Provide the (X, Y) coordinate of the cell's center where the given text is located.  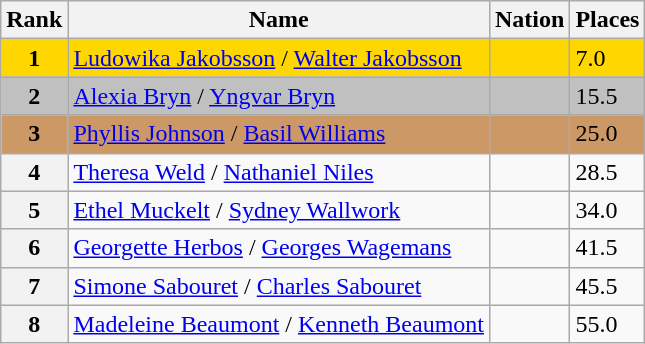
Simone Sabouret / Charles Sabouret (279, 286)
Theresa Weld / Nathaniel Niles (279, 172)
5 (34, 210)
Places (608, 20)
41.5 (608, 248)
8 (34, 324)
Name (279, 20)
15.5 (608, 96)
Rank (34, 20)
Nation (529, 20)
4 (34, 172)
28.5 (608, 172)
Madeleine Beaumont / Kenneth Beaumont (279, 324)
25.0 (608, 134)
34.0 (608, 210)
7.0 (608, 58)
6 (34, 248)
7 (34, 286)
Phyllis Johnson / Basil Williams (279, 134)
Alexia Bryn / Yngvar Bryn (279, 96)
Ludowika Jakobsson / Walter Jakobsson (279, 58)
1 (34, 58)
Ethel Muckelt / Sydney Wallwork (279, 210)
3 (34, 134)
Georgette Herbos / Georges Wagemans (279, 248)
45.5 (608, 286)
55.0 (608, 324)
2 (34, 96)
